Pinpoint the cell where the given text exists, returning its [X, Y] midpoint coordinate. 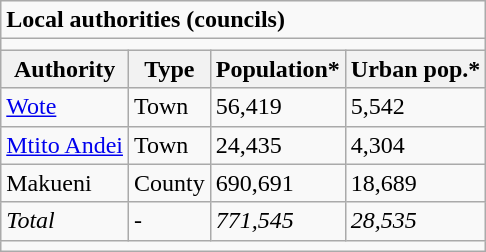
- [169, 221]
24,435 [278, 145]
56,419 [278, 107]
Authority [65, 69]
Makueni [65, 183]
4,304 [415, 145]
Population* [278, 69]
18,689 [415, 183]
Urban pop.* [415, 69]
County [169, 183]
28,535 [415, 221]
Type [169, 69]
5,542 [415, 107]
Total [65, 221]
771,545 [278, 221]
Local authorities (councils) [244, 20]
Wote [65, 107]
Mtito Andei [65, 145]
690,691 [278, 183]
